Locate the cell with the specified text and output its [x, y] center coordinate. 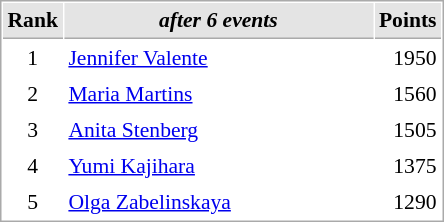
2 [32, 93]
Anita Stenberg [218, 129]
1560 [408, 93]
1950 [408, 57]
1 [32, 57]
1290 [408, 201]
3 [32, 129]
Yumi Kajihara [218, 165]
after 6 events [218, 21]
Points [408, 21]
4 [32, 165]
Jennifer Valente [218, 57]
Olga Zabelinskaya [218, 201]
5 [32, 201]
Rank [32, 21]
1505 [408, 129]
1375 [408, 165]
Maria Martins [218, 93]
